Provide the (X, Y) coordinate of the cell's center where the given text is located.  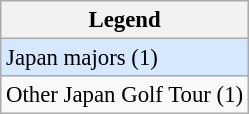
Legend (125, 20)
Japan majors (1) (125, 58)
Other Japan Golf Tour (1) (125, 95)
